Find where the given text appears and provide that cell's center as [X, Y] coordinate. 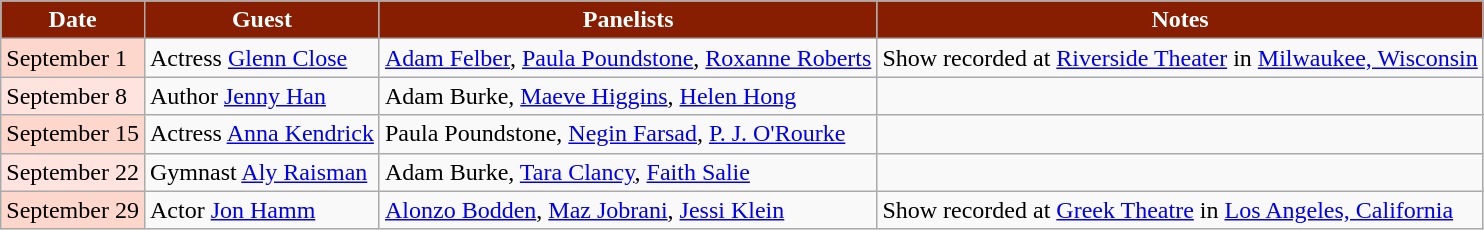
Show recorded at Riverside Theater in Milwaukee, Wisconsin [1180, 58]
September 22 [73, 172]
Gymnast Aly Raisman [262, 172]
Panelists [628, 20]
September 29 [73, 210]
Paula Poundstone, Negin Farsad, P. J. O'Rourke [628, 134]
Alonzo Bodden, Maz Jobrani, Jessi Klein [628, 210]
Notes [1180, 20]
Date [73, 20]
Actress Glenn Close [262, 58]
Adam Burke, Tara Clancy, Faith Salie [628, 172]
Adam Burke, Maeve Higgins, Helen Hong [628, 96]
September 15 [73, 134]
Actor Jon Hamm [262, 210]
Author Jenny Han [262, 96]
September 1 [73, 58]
September 8 [73, 96]
Guest [262, 20]
Actress Anna Kendrick [262, 134]
Adam Felber, Paula Poundstone, Roxanne Roberts [628, 58]
Show recorded at Greek Theatre in Los Angeles, California [1180, 210]
